Extract the (x, y) coordinate from the center of the cell holding the provided text.  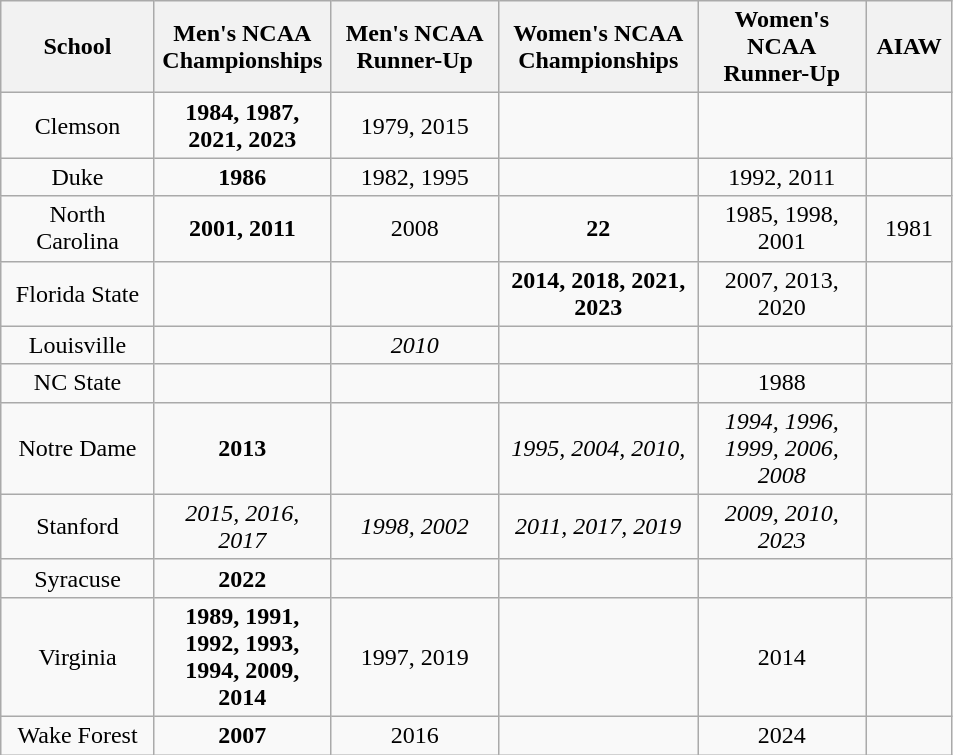
School (78, 47)
2010 (414, 345)
Syracuse (78, 578)
North Carolina (78, 228)
2007 (242, 735)
Duke (78, 177)
1979, 2015 (414, 126)
1992, 2011 (782, 177)
2016 (414, 735)
Men's NCAARunner-Up (414, 47)
2008 (414, 228)
AIAW (909, 47)
1985, 1998, 2001 (782, 228)
Women's NCAARunner-Up (782, 47)
Notre Dame (78, 448)
1995, 2004, 2010, (598, 448)
1981 (909, 228)
2024 (782, 735)
1997, 2019 (414, 656)
Stanford (78, 526)
2014 (782, 656)
2022 (242, 578)
1988 (782, 383)
2014, 2018, 2021, 2023 (598, 294)
2013 (242, 448)
1984, 1987, 2021, 2023 (242, 126)
Louisville (78, 345)
Clemson (78, 126)
Men's NCAA Championships (242, 47)
1982, 1995 (414, 177)
2007, 2013, 2020 (782, 294)
Florida State (78, 294)
2011, 2017, 2019 (598, 526)
2015, 2016, 2017 (242, 526)
1989, 1991, 1992, 1993, 1994, 2009, 2014 (242, 656)
1986 (242, 177)
Virginia (78, 656)
2001, 2011 (242, 228)
1994, 1996, 1999, 2006, 2008 (782, 448)
2009, 2010, 2023 (782, 526)
1998, 2002 (414, 526)
Women's NCAAChampionships (598, 47)
22 (598, 228)
Wake Forest (78, 735)
NC State (78, 383)
